Provide the [x, y] coordinate of the cell's center where the given text is located.  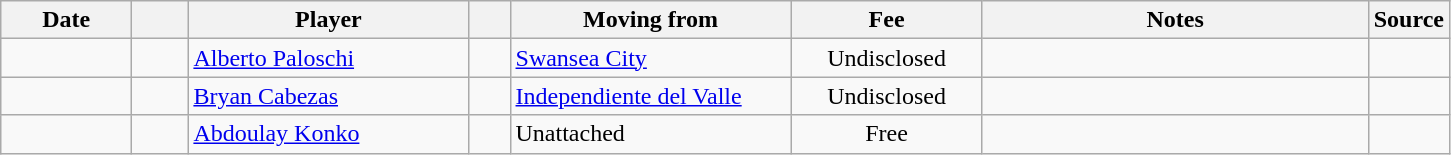
Independiente del Valle [650, 96]
Unattached [650, 134]
Moving from [650, 20]
Date [66, 20]
Free [886, 134]
Player [328, 20]
Source [1408, 20]
Alberto Paloschi [328, 58]
Abdoulay Konko [328, 134]
Notes [1175, 20]
Swansea City [650, 58]
Fee [886, 20]
Bryan Cabezas [328, 96]
